Extract the (x, y) coordinate from the center of the cell holding the provided text.  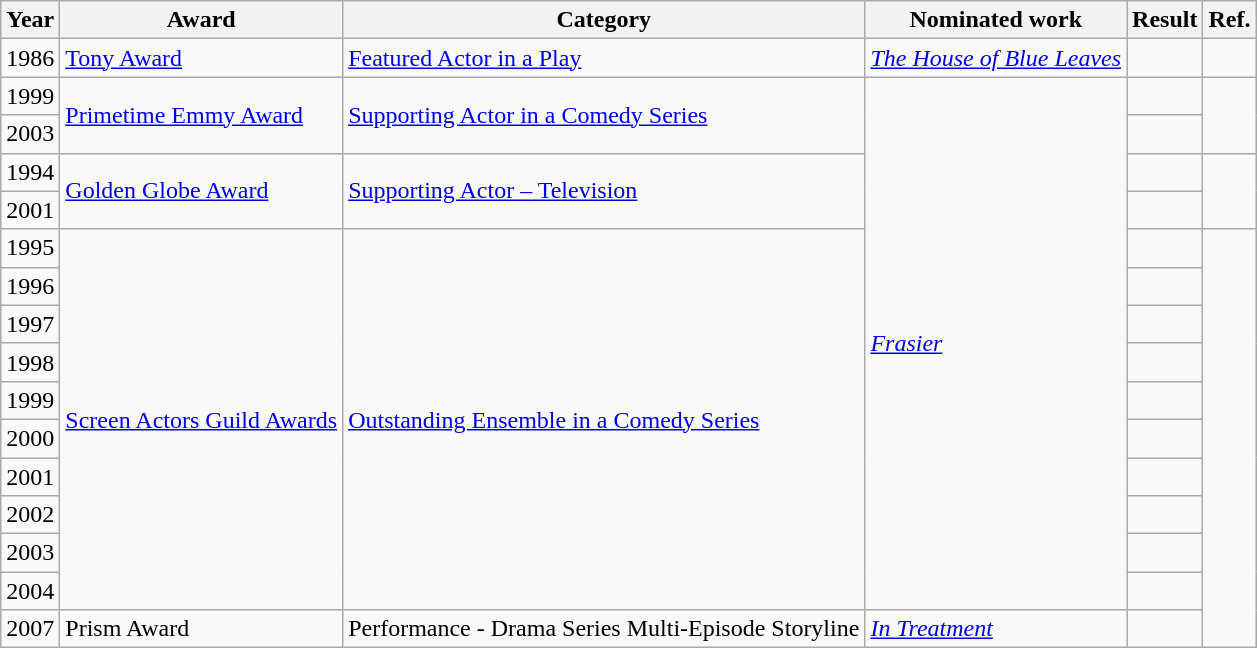
Golden Globe Award (202, 191)
Frasier (996, 344)
1995 (30, 248)
1994 (30, 172)
1996 (30, 286)
Ref. (1230, 20)
Award (202, 20)
2007 (30, 629)
The House of Blue Leaves (996, 58)
Category (604, 20)
Performance - Drama Series Multi-Episode Storyline (604, 629)
Result (1165, 20)
2000 (30, 438)
Prism Award (202, 629)
In Treatment (996, 629)
Supporting Actor in a Comedy Series (604, 115)
Outstanding Ensemble in a Comedy Series (604, 420)
2004 (30, 591)
Screen Actors Guild Awards (202, 420)
Tony Award (202, 58)
1997 (30, 324)
Year (30, 20)
Featured Actor in a Play (604, 58)
Primetime Emmy Award (202, 115)
1998 (30, 362)
2002 (30, 515)
Nominated work (996, 20)
Supporting Actor – Television (604, 191)
1986 (30, 58)
